Identify which cell holds the provided text, then report its (X, Y) central coordinate. 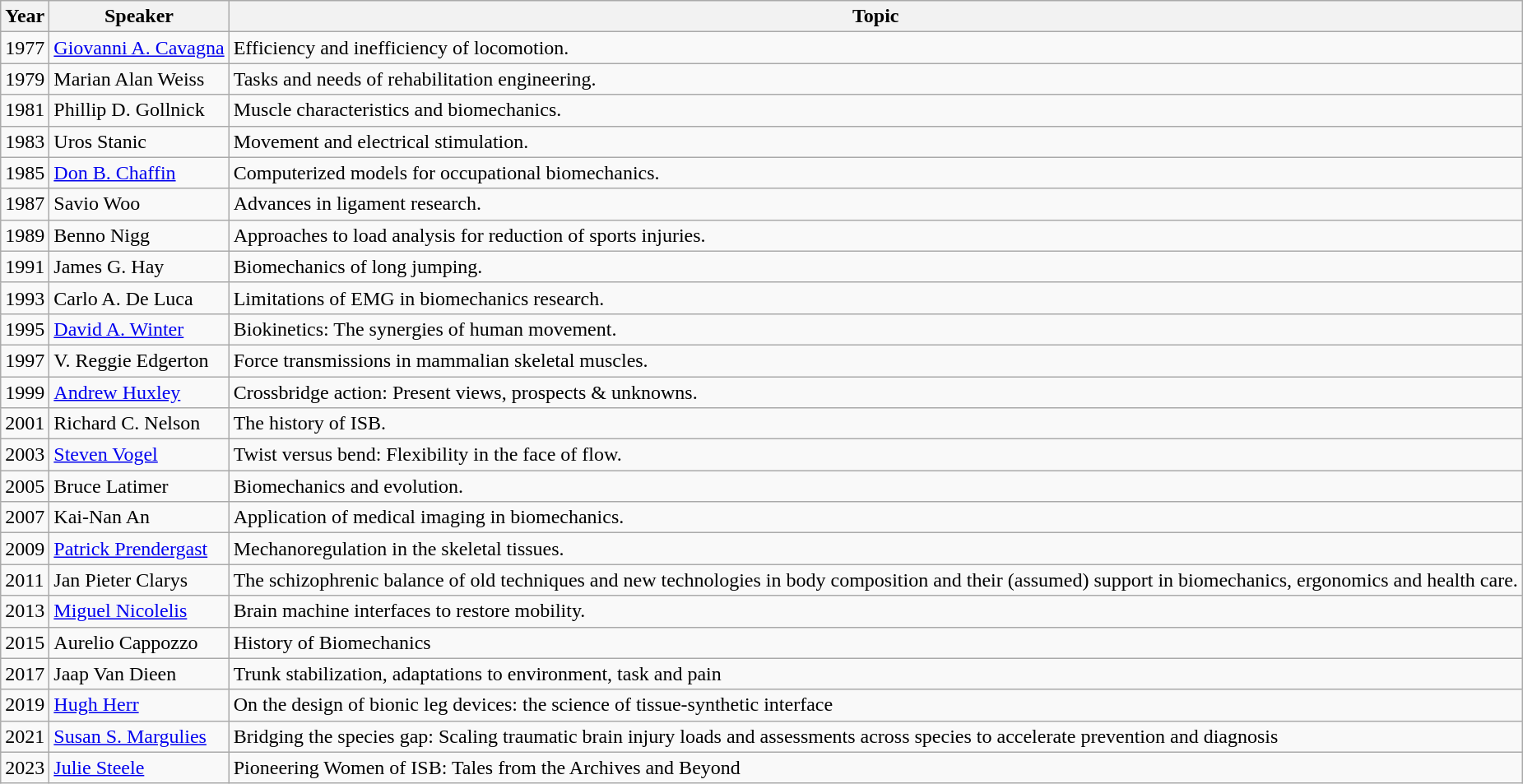
1989 (25, 235)
Biomechanics and evolution. (875, 486)
On the design of bionic leg devices: the science of tissue-synthetic interface (875, 705)
Topic (875, 16)
Speaker (139, 16)
Jaap Van Dieen (139, 674)
2017 (25, 674)
2011 (25, 580)
Force transmissions in mammalian skeletal muscles. (875, 360)
2001 (25, 424)
2009 (25, 549)
Computerized models for occupational biomechanics. (875, 173)
Giovanni A. Cavagna (139, 48)
Miguel Nicolelis (139, 611)
Steven Vogel (139, 455)
Tasks and needs of rehabilitation engineering. (875, 79)
Savio Woo (139, 204)
2019 (25, 705)
2007 (25, 517)
Don B. Chaffin (139, 173)
1995 (25, 329)
Twist versus bend: Flexibility in the face of flow. (875, 455)
Julie Steele (139, 768)
Bruce Latimer (139, 486)
Crossbridge action: Present views, prospects & unknowns. (875, 392)
Movement and electrical stimulation. (875, 141)
Jan Pieter Clarys (139, 580)
Phillip D. Gollnick (139, 110)
1983 (25, 141)
Advances in ligament research. (875, 204)
2003 (25, 455)
2013 (25, 611)
David A. Winter (139, 329)
History of Biomechanics (875, 643)
Kai-Nan An (139, 517)
1985 (25, 173)
2015 (25, 643)
1993 (25, 298)
Biomechanics of long jumping. (875, 267)
Limitations of EMG in biomechanics research. (875, 298)
1979 (25, 79)
Uros Stanic (139, 141)
Efficiency and inefficiency of locomotion. (875, 48)
Mechanoregulation in the skeletal tissues. (875, 549)
1997 (25, 360)
1977 (25, 48)
Biokinetics: The synergies of human movement. (875, 329)
1999 (25, 392)
Approaches to load analysis for reduction of sports injuries. (875, 235)
Aurelio Cappozzo (139, 643)
Hugh Herr (139, 705)
Patrick Prendergast (139, 549)
Pioneering Women of ISB: Tales from the Archives and Beyond (875, 768)
Benno Nigg (139, 235)
The history of ISB. (875, 424)
Bridging the species gap: Scaling traumatic brain injury loads and assessments across species to accelerate prevention and diagnosis (875, 736)
Year (25, 16)
Muscle characteristics and biomechanics. (875, 110)
Brain machine interfaces to restore mobility. (875, 611)
1981 (25, 110)
1991 (25, 267)
Application of medical imaging in biomechanics. (875, 517)
Marian Alan Weiss (139, 79)
James G. Hay (139, 267)
Andrew Huxley (139, 392)
V. Reggie Edgerton (139, 360)
2021 (25, 736)
2005 (25, 486)
Carlo A. De Luca (139, 298)
Trunk stabilization, adaptations to environment, task and pain (875, 674)
Susan S. Margulies (139, 736)
Richard C. Nelson (139, 424)
1987 (25, 204)
2023 (25, 768)
